Extract the [X, Y] coordinate from the center of the cell holding the provided text.  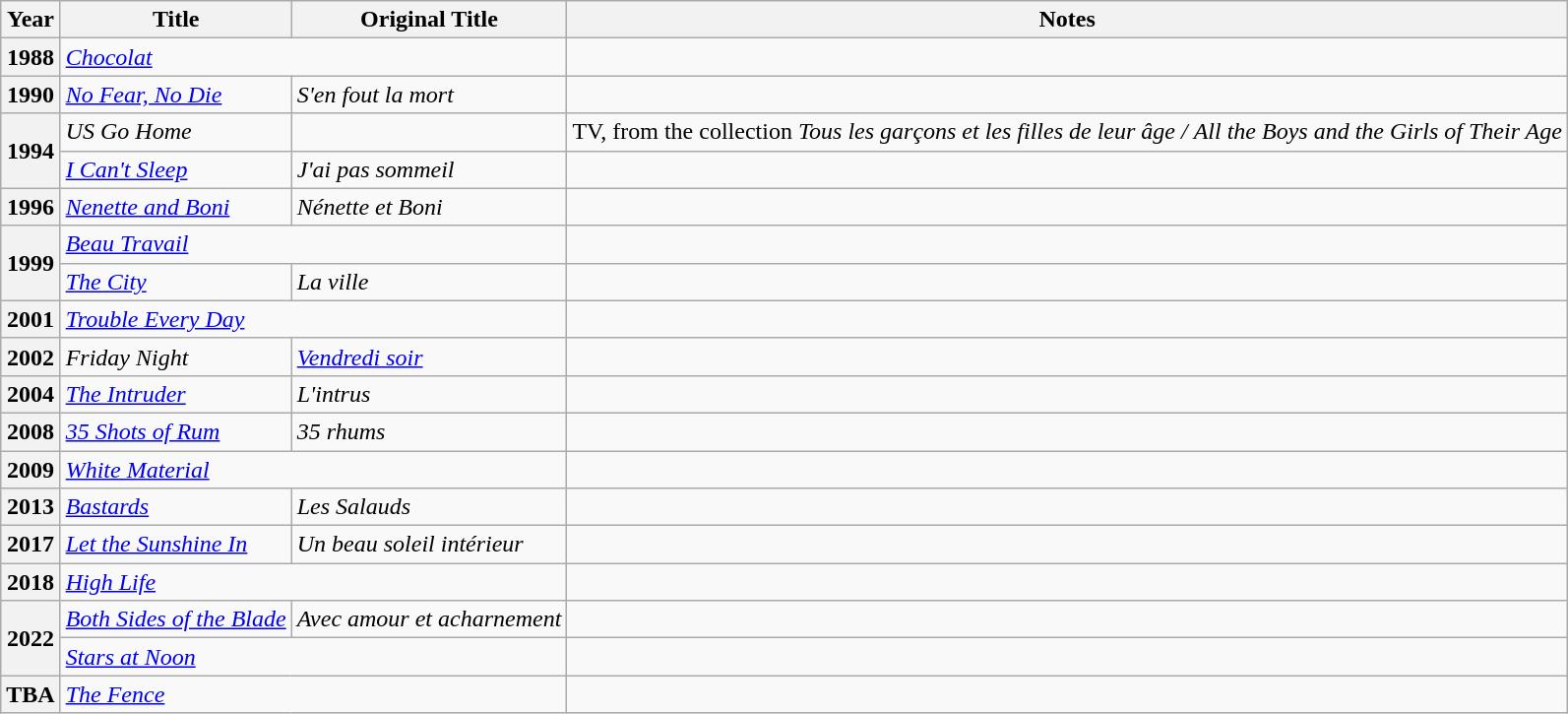
1990 [31, 95]
2002 [31, 357]
Avec amour et acharnement [429, 619]
J'ai pas sommeil [429, 169]
2009 [31, 470]
Year [31, 20]
Un beau soleil intérieur [429, 545]
Title [175, 20]
1999 [31, 263]
1994 [31, 151]
Trouble Every Day [313, 319]
TBA [31, 694]
The City [175, 282]
2001 [31, 319]
2022 [31, 638]
The Fence [313, 694]
Original Title [429, 20]
Bastards [175, 507]
TV, from the collection Tous les garçons et les filles de leur âge / All the Boys and the Girls of Their Age [1067, 132]
Nénette et Boni [429, 207]
High Life [313, 582]
Nenette and Boni [175, 207]
L'intrus [429, 394]
2008 [31, 431]
La ville [429, 282]
Stars at Noon [313, 657]
Les Salauds [429, 507]
1988 [31, 57]
S'en fout la mort [429, 95]
Let the Sunshine In [175, 545]
Beau Travail [313, 244]
2018 [31, 582]
2013 [31, 507]
The Intruder [175, 394]
Vendredi soir [429, 357]
Chocolat [313, 57]
White Material [313, 470]
35 rhums [429, 431]
No Fear, No Die [175, 95]
2017 [31, 545]
Both Sides of the Blade [175, 619]
I Can't Sleep [175, 169]
35 Shots of Rum [175, 431]
1996 [31, 207]
2004 [31, 394]
Friday Night [175, 357]
Notes [1067, 20]
US Go Home [175, 132]
